Return the [X, Y] coordinate for the center point of the cell that contains the specified text.  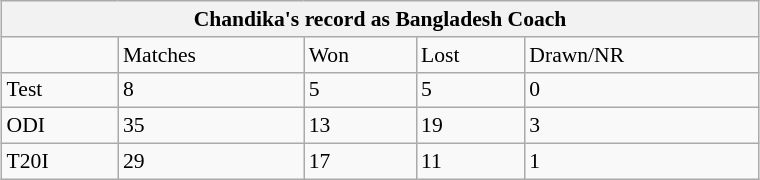
1 [641, 162]
ODI [60, 126]
17 [360, 162]
Won [360, 55]
Lost [470, 55]
Matches [211, 55]
35 [211, 126]
13 [360, 126]
11 [470, 162]
Chandika's record as Bangladesh Coach [380, 19]
29 [211, 162]
0 [641, 90]
8 [211, 90]
Test [60, 90]
Drawn/NR [641, 55]
T20I [60, 162]
3 [641, 126]
19 [470, 126]
